Extract the (X, Y) coordinate from the center of the cell holding the provided text.  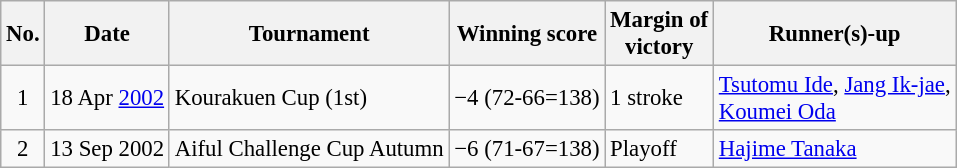
18 Apr 2002 (107, 98)
Margin ofvictory (660, 34)
Hajime Tanaka (834, 149)
−6 (71-67=138) (527, 149)
Tournament (309, 34)
13 Sep 2002 (107, 149)
Runner(s)-up (834, 34)
Winning score (527, 34)
2 (23, 149)
1 stroke (660, 98)
Date (107, 34)
Aiful Challenge Cup Autumn (309, 149)
−4 (72-66=138) (527, 98)
Kourakuen Cup (1st) (309, 98)
No. (23, 34)
Tsutomu Ide, Jang Ik-jae, Koumei Oda (834, 98)
Playoff (660, 149)
1 (23, 98)
